Capture the cell that displays the provided text and extract its (X, Y) central coordinate. 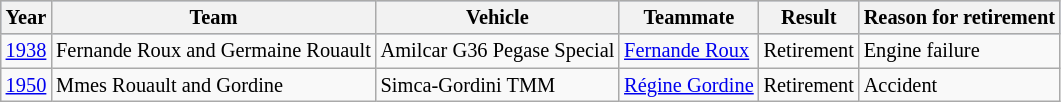
Mmes Rouault and Gordine (214, 85)
Year (26, 17)
Teammate (688, 17)
Accident (960, 85)
Fernande Roux and Germaine Rouault (214, 51)
Team (214, 17)
Amilcar G36 Pegase Special (498, 51)
Vehicle (498, 17)
Reason for retirement (960, 17)
Result (809, 17)
1950 (26, 85)
1938 (26, 51)
Régine Gordine (688, 85)
Fernande Roux (688, 51)
Engine failure (960, 51)
Simca-Gordini TMM (498, 85)
